Extract the [x, y] coordinate from the center of the cell holding the provided text.  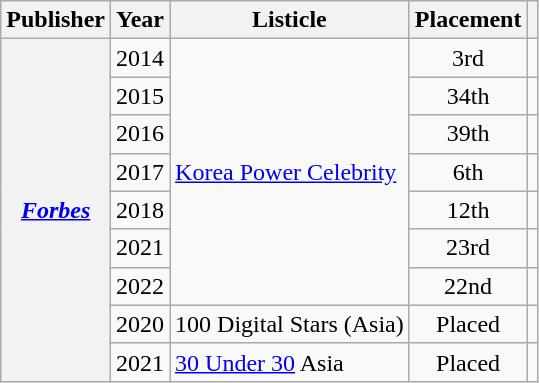
12th [468, 210]
Korea Power Celebrity [290, 172]
22nd [468, 286]
2017 [140, 172]
Placement [468, 20]
2018 [140, 210]
2020 [140, 324]
Forbes [56, 210]
30 Under 30 Asia [290, 362]
Year [140, 20]
2016 [140, 134]
2014 [140, 58]
39th [468, 134]
Listicle [290, 20]
34th [468, 96]
23rd [468, 248]
3rd [468, 58]
2022 [140, 286]
2015 [140, 96]
Publisher [56, 20]
100 Digital Stars (Asia) [290, 324]
6th [468, 172]
